Provide the [x, y] coordinate of the cell's center where the given text is located.  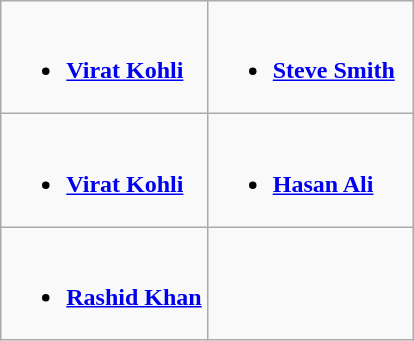
Steve Smith [310, 58]
Hasan Ali [310, 170]
Rashid Khan [104, 284]
